Return (x, y) of the center of cell containing provided text 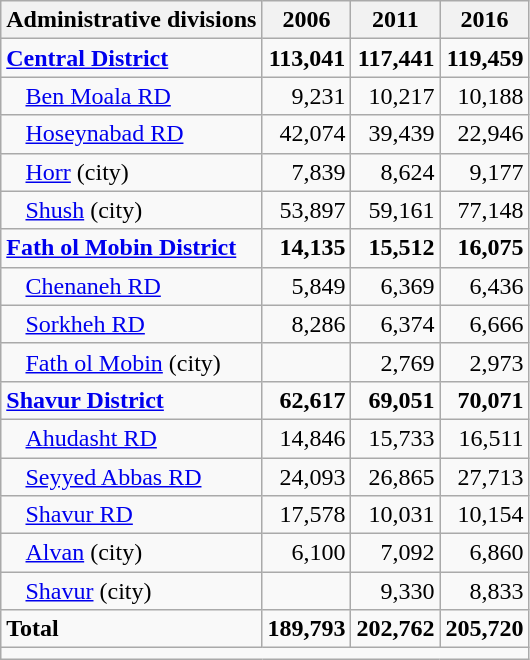
22,946 (484, 134)
9,231 (306, 96)
Seyyed Abbas RD (132, 477)
53,897 (306, 210)
Shavur District (132, 400)
2006 (306, 20)
7,839 (306, 172)
14,135 (306, 248)
42,074 (306, 134)
16,511 (484, 438)
10,154 (484, 515)
9,177 (484, 172)
Alvan (city) (132, 553)
27,713 (484, 477)
14,846 (306, 438)
10,217 (396, 96)
205,720 (484, 629)
10,031 (396, 515)
2011 (396, 20)
24,093 (306, 477)
15,512 (396, 248)
Fath ol Mobin (city) (132, 362)
6,369 (396, 286)
5,849 (306, 286)
39,439 (396, 134)
9,330 (396, 591)
2016 (484, 20)
6,100 (306, 553)
8,833 (484, 591)
Fath ol Mobin District (132, 248)
Hoseynabad RD (132, 134)
7,092 (396, 553)
119,459 (484, 58)
Horr (city) (132, 172)
69,051 (396, 400)
6,374 (396, 324)
113,041 (306, 58)
8,624 (396, 172)
Shavur RD (132, 515)
Shavur (city) (132, 591)
Central District (132, 58)
2,973 (484, 362)
2,769 (396, 362)
26,865 (396, 477)
Shush (city) (132, 210)
Total (132, 629)
Ben Moala RD (132, 96)
16,075 (484, 248)
Chenaneh RD (132, 286)
Ahudasht RD (132, 438)
10,188 (484, 96)
62,617 (306, 400)
6,666 (484, 324)
59,161 (396, 210)
6,860 (484, 553)
Administrative divisions (132, 20)
Sorkheh RD (132, 324)
117,441 (396, 58)
6,436 (484, 286)
189,793 (306, 629)
15,733 (396, 438)
8,286 (306, 324)
17,578 (306, 515)
202,762 (396, 629)
70,071 (484, 400)
77,148 (484, 210)
